From the cell containing the given text, extract its center point as [X, Y] coordinate. 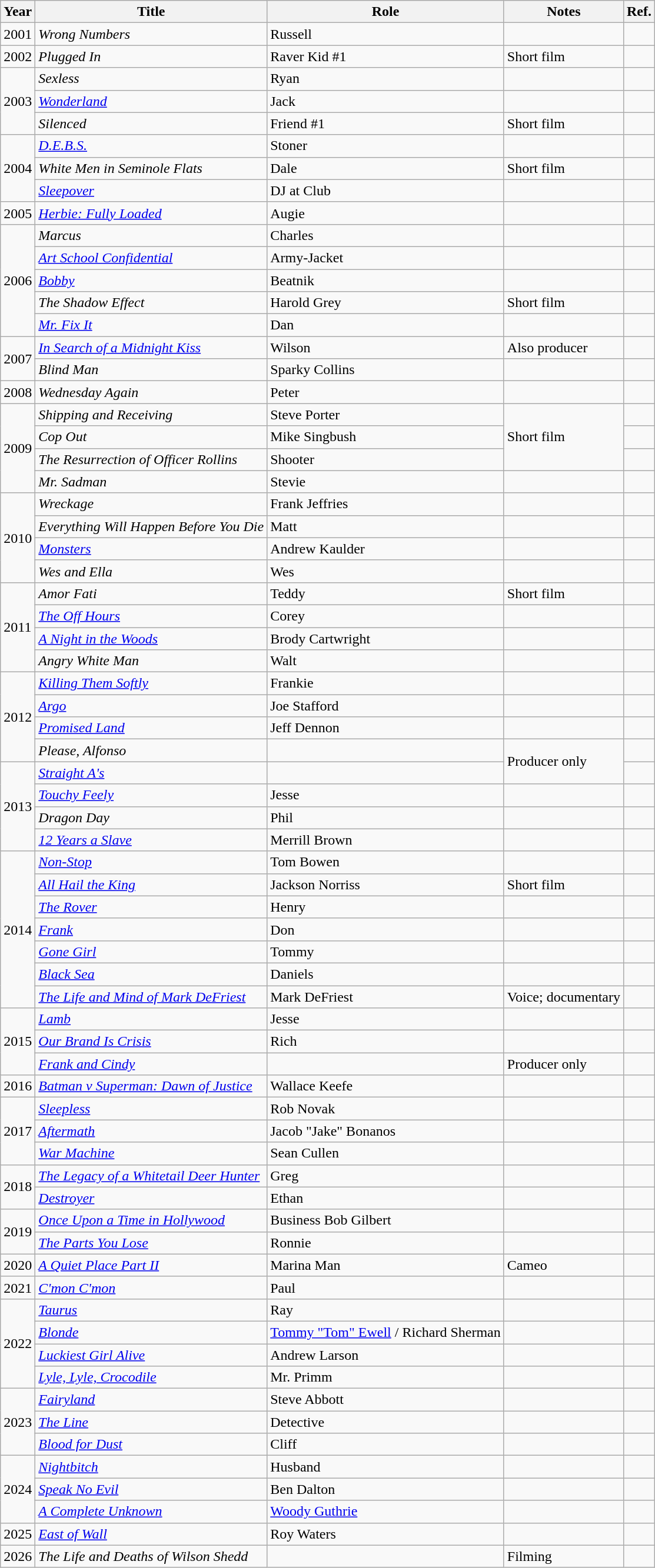
Marina Man [386, 1265]
Andrew Kaulder [386, 549]
Ref. [639, 12]
Henry [386, 907]
2025 [18, 1534]
Husband [386, 1467]
Sleepless [151, 1109]
Gone Girl [151, 952]
2026 [18, 1556]
Daniels [386, 974]
Role [386, 12]
2023 [18, 1422]
A Night in the Woods [151, 638]
Jackson Norriss [386, 885]
Wes and Ella [151, 571]
2009 [18, 448]
Everything Will Happen Before You Die [151, 526]
Raver Kid #1 [386, 56]
Russell [386, 34]
Wreckage [151, 504]
2008 [18, 392]
Mr. Sadman [151, 482]
Charles [386, 235]
Aftermath [151, 1131]
Filming [564, 1556]
12 Years a Slave [151, 840]
Phil [386, 818]
Sean Cullen [386, 1153]
Jacob "Jake" Bonanos [386, 1131]
The Off Hours [151, 616]
2004 [18, 168]
Frank Jeffries [386, 504]
Ronnie [386, 1243]
Mike Singbush [386, 437]
Wes [386, 571]
Mr. Primm [386, 1377]
Shipping and Receiving [151, 415]
2024 [18, 1489]
Rich [386, 1042]
Beatnik [386, 281]
2003 [18, 101]
Mr. Fix It [151, 325]
Jack [386, 101]
Angry White Man [151, 661]
The Life and Deaths of Wilson Shedd [151, 1556]
Argo [151, 706]
Batman v Superman: Dawn of Justice [151, 1086]
Herbie: Fully Loaded [151, 213]
Ethan [386, 1198]
Stevie [386, 482]
2007 [18, 359]
2014 [18, 929]
Andrew Larson [386, 1355]
2001 [18, 34]
2002 [18, 56]
Ray [386, 1310]
Nightbitch [151, 1467]
Marcus [151, 235]
Wrong Numbers [151, 34]
Monsters [151, 549]
Peter [386, 392]
Please, Alfonso [151, 750]
Speak No Evil [151, 1489]
Blood for Dust [151, 1444]
Promised Land [151, 728]
The Line [151, 1422]
Steve Porter [386, 415]
Augie [386, 213]
Wallace Keefe [386, 1086]
Shooter [386, 459]
Mark DeFriest [386, 997]
Merrill Brown [386, 840]
D.E.B.S. [151, 146]
White Men in Seminole Flats [151, 168]
Army-Jacket [386, 258]
Taurus [151, 1310]
Wilson [386, 348]
Detective [386, 1422]
The Shadow Effect [151, 303]
Wednesday Again [151, 392]
Joe Stafford [386, 706]
Tommy [386, 952]
2010 [18, 538]
2019 [18, 1232]
2011 [18, 627]
Cameo [564, 1265]
Ben Dalton [386, 1489]
Frank and Cindy [151, 1064]
Wonderland [151, 101]
Lamb [151, 1019]
2006 [18, 280]
Matt [386, 526]
Paul [386, 1287]
Amor Fati [151, 593]
Fairyland [151, 1400]
Roy Waters [386, 1534]
Stoner [386, 146]
Year [18, 12]
2012 [18, 717]
Greg [386, 1176]
Luckiest Girl Alive [151, 1355]
DJ at Club [386, 191]
East of Wall [151, 1534]
Bobby [151, 281]
Ryan [386, 79]
Also producer [564, 348]
2005 [18, 213]
Once Upon a Time in Hollywood [151, 1220]
Black Sea [151, 974]
Jeff Dennon [386, 728]
Touchy Feely [151, 795]
Steve Abbott [386, 1400]
Silenced [151, 124]
2017 [18, 1131]
Brody Cartwright [386, 638]
Sparky Collins [386, 370]
Walt [386, 661]
Frankie [386, 683]
Notes [564, 12]
A Quiet Place Part II [151, 1265]
Blonde [151, 1332]
Art School Confidential [151, 258]
2020 [18, 1265]
All Hail the King [151, 885]
Business Bob Gilbert [386, 1220]
Sexless [151, 79]
Harold Grey [386, 303]
Plugged In [151, 56]
Non-Stop [151, 862]
Woody Guthrie [386, 1512]
Title [151, 12]
The Life and Mind of Mark DeFriest [151, 997]
Friend #1 [386, 124]
Blind Man [151, 370]
Straight A's [151, 773]
The Resurrection of Officer Rollins [151, 459]
Corey [386, 616]
2021 [18, 1287]
Teddy [386, 593]
2018 [18, 1187]
Lyle, Lyle, Crocodile [151, 1377]
Dale [386, 168]
Voice; documentary [564, 997]
Dragon Day [151, 818]
Sleepover [151, 191]
2016 [18, 1086]
Don [386, 929]
2013 [18, 806]
Killing Them Softly [151, 683]
Rob Novak [386, 1109]
C'mon C'mon [151, 1287]
In Search of a Midnight Kiss [151, 348]
Our Brand Is Crisis [151, 1042]
Dan [386, 325]
Frank [151, 929]
The Parts You Lose [151, 1243]
Tommy "Tom" Ewell / Richard Sherman [386, 1332]
2022 [18, 1343]
Destroyer [151, 1198]
The Rover [151, 907]
Cliff [386, 1444]
A Complete Unknown [151, 1512]
The Legacy of a Whitetail Deer Hunter [151, 1176]
Tom Bowen [386, 862]
Cop Out [151, 437]
2015 [18, 1042]
War Machine [151, 1153]
